Determine the (X, Y) coordinate at the center of the cell enclosing the given text.  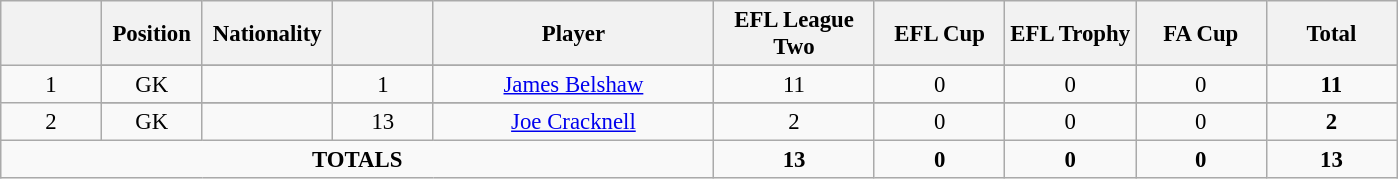
Position (152, 34)
Nationality (268, 34)
Joe Cracknell (574, 122)
TOTALS (358, 160)
Player (574, 34)
FA Cup (1202, 34)
EFL Trophy (1070, 34)
James Belshaw (574, 85)
EFL League Two (794, 34)
Total (1332, 34)
EFL Cup (940, 34)
